Pinpoint the cell where the given text exists, returning its [X, Y] midpoint coordinate. 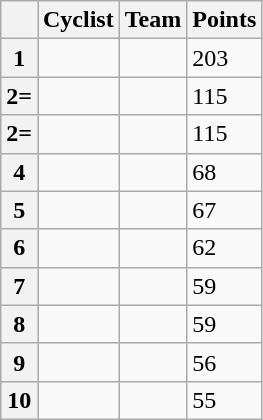
8 [20, 324]
Cyclist [79, 20]
Team [153, 20]
10 [20, 400]
56 [224, 362]
7 [20, 286]
9 [20, 362]
62 [224, 248]
6 [20, 248]
55 [224, 400]
4 [20, 172]
68 [224, 172]
67 [224, 210]
5 [20, 210]
203 [224, 58]
1 [20, 58]
Points [224, 20]
